Identify which cell holds the provided text, then report its (X, Y) central coordinate. 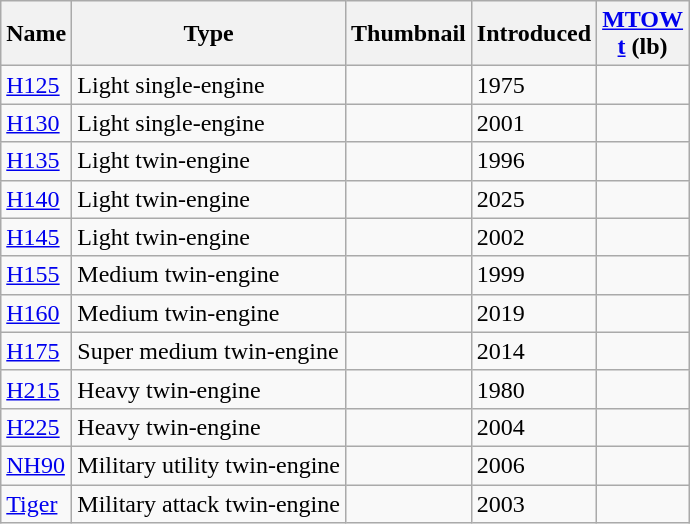
H125 (36, 85)
1999 (534, 275)
H175 (36, 351)
NH90 (36, 465)
Type (209, 34)
H225 (36, 427)
2001 (534, 123)
1980 (534, 389)
1996 (534, 161)
H155 (36, 275)
2019 (534, 313)
Military utility twin-engine (209, 465)
Tiger (36, 503)
H135 (36, 161)
Super medium twin-engine (209, 351)
2002 (534, 237)
1975 (534, 85)
H215 (36, 389)
MTOWt (lb) (643, 34)
H145 (36, 237)
Military attack twin-engine (209, 503)
2014 (534, 351)
2006 (534, 465)
Introduced (534, 34)
H140 (36, 199)
H130 (36, 123)
2004 (534, 427)
Thumbnail (408, 34)
H160 (36, 313)
2025 (534, 199)
Name (36, 34)
2003 (534, 503)
